Locate the cell with the specified text and output its [x, y] center coordinate. 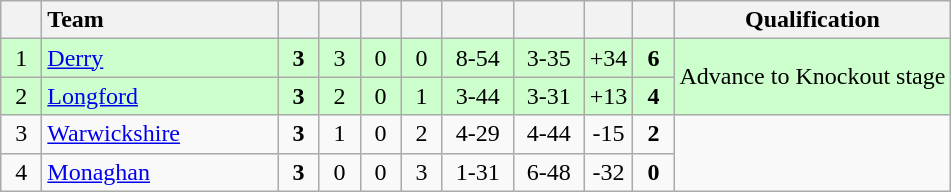
Longford [160, 96]
Warwickshire [160, 134]
4-29 [478, 134]
1-31 [478, 172]
Derry [160, 58]
8-54 [478, 58]
-15 [608, 134]
+34 [608, 58]
Monaghan [160, 172]
6-48 [548, 172]
Qualification [812, 20]
3-31 [548, 96]
Team [160, 20]
6 [654, 58]
4-44 [548, 134]
+13 [608, 96]
Advance to Knockout stage [812, 77]
3-35 [548, 58]
3-44 [478, 96]
-32 [608, 172]
